From the cell containing the given text, extract its center point as (X, Y) coordinate. 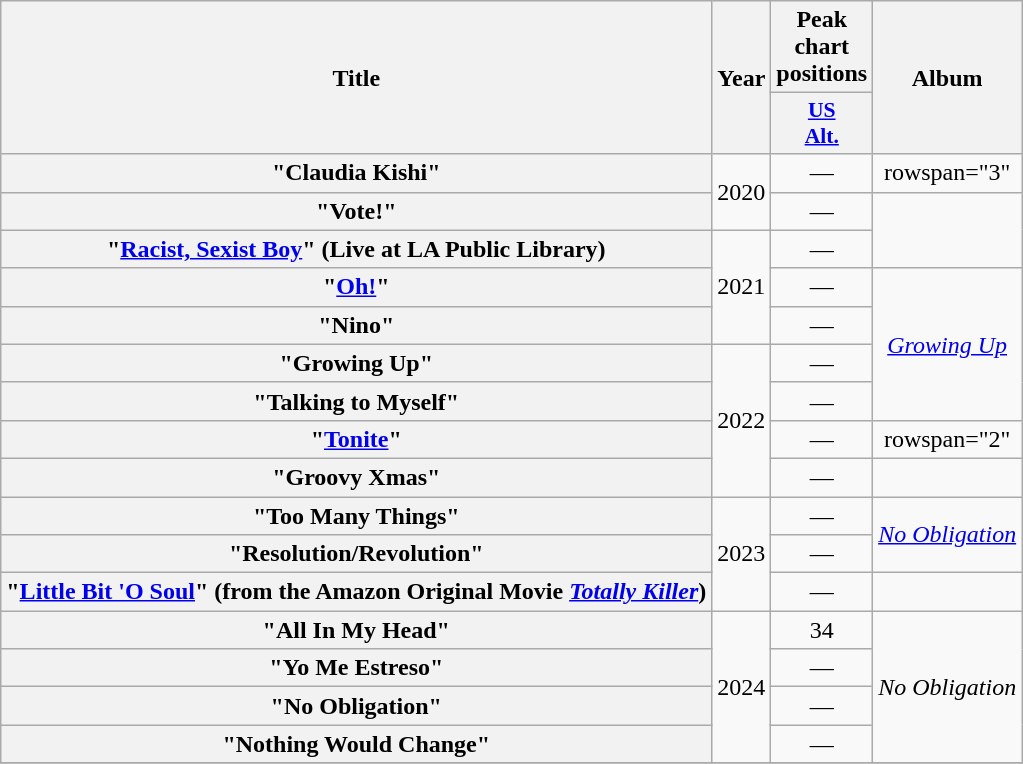
Album (948, 78)
"Racist, Sexist Boy" (Live at LA Public Library) (356, 249)
"Talking to Myself" (356, 401)
"Vote!" (356, 211)
"Nothing Would Change" (356, 744)
Title (356, 78)
2023 (742, 553)
"All In My Head" (356, 630)
"Nino" (356, 325)
"Oh!" (356, 287)
2021 (742, 287)
"Too Many Things" (356, 515)
"Yo Me Estreso" (356, 668)
"No Obligation" (356, 706)
rowspan="2" (948, 439)
"Claudia Kishi" (356, 173)
"Growing Up" (356, 363)
"Little Bit 'O Soul" (from the Amazon Original Movie Totally Killer) (356, 592)
rowspan="3" (948, 173)
Growing Up (948, 344)
Year (742, 78)
"Groovy Xmas" (356, 477)
2022 (742, 420)
34 (822, 630)
Peak chart positions (822, 47)
USAlt. (822, 124)
"Resolution/Revolution" (356, 554)
"Tonite" (356, 439)
2020 (742, 192)
2024 (742, 687)
